Extract the [X, Y] coordinate from the center of the cell holding the provided text.  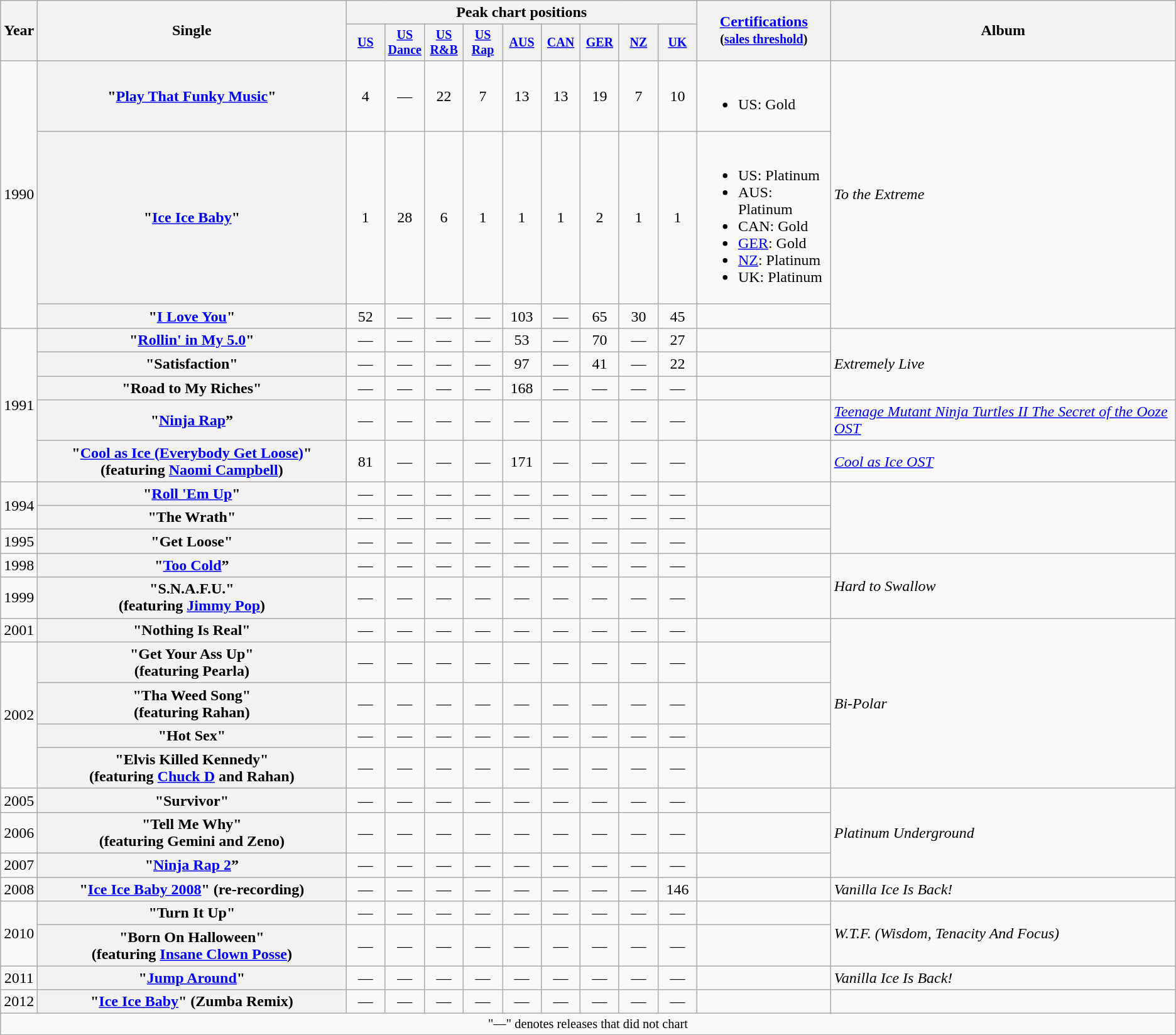
Cool as Ice OST [1003, 461]
Album [1003, 31]
US: Gold [764, 95]
"Jump Around" [192, 978]
"Play That Funky Music" [192, 95]
168 [522, 388]
Platinum Underground [1003, 833]
"Satisfaction" [192, 364]
53 [522, 340]
Hard to Swallow [1003, 585]
To the Extreme [1003, 194]
"Turn It Up" [192, 913]
AUS [522, 43]
NZ [638, 43]
52 [366, 316]
28 [405, 217]
"Born On Halloween" (featuring Insane Clown Posse) [192, 946]
"Roll 'Em Up" [192, 494]
1999 [19, 598]
171 [522, 461]
W.T.F. (Wisdom, Tenacity And Focus) [1003, 933]
"Get Your Ass Up" (featuring Pearla) [192, 662]
"Ice Ice Baby 2008" (re-recording) [192, 889]
"—" denotes releases that did not chart [588, 1024]
Single [192, 31]
"S.N.A.F.U." (featuring Jimmy Pop) [192, 598]
"Cool as Ice (Everybody Get Loose)" (featuring Naomi Campbell) [192, 461]
Peak chart positions [521, 13]
"Ice Ice Baby" [192, 217]
"Ice Ice Baby" (Zumba Remix) [192, 1002]
"The Wrath" [192, 517]
6 [444, 217]
1990 [19, 194]
US Rap [483, 43]
"Nothing Is Real" [192, 630]
"Rollin' in My 5.0" [192, 340]
"Tell Me Why" (featuring Gemini and Zeno) [192, 833]
10 [677, 95]
"I Love You" [192, 316]
2012 [19, 1002]
Year [19, 31]
97 [522, 364]
"Hot Sex" [192, 735]
19 [600, 95]
Bi-Polar [1003, 703]
US R&B [444, 43]
81 [366, 461]
Certifications(sales threshold) [764, 31]
70 [600, 340]
4 [366, 95]
1994 [19, 506]
2008 [19, 889]
2010 [19, 933]
US [366, 43]
2007 [19, 865]
"Too Cold” [192, 565]
"Get Loose" [192, 541]
41 [600, 364]
2011 [19, 978]
US Dance [405, 43]
103 [522, 316]
"Survivor" [192, 800]
"Tha Weed Song" (featuring Rahan) [192, 703]
65 [600, 316]
2001 [19, 630]
1998 [19, 565]
1995 [19, 541]
Teenage Mutant Ninja Turtles II The Secret of the Ooze OST [1003, 421]
1991 [19, 404]
"Ninja Rap 2” [192, 865]
2005 [19, 800]
2 [600, 217]
UK [677, 43]
2006 [19, 833]
"Elvis Killed Kennedy" (featuring Chuck D and Rahan) [192, 767]
CAN [561, 43]
"Ninja Rap” [192, 421]
30 [638, 316]
27 [677, 340]
2002 [19, 715]
"Road to My Riches" [192, 388]
Extremely Live [1003, 364]
GER [600, 43]
US: PlatinumAUS: PlatinumCAN: GoldGER: GoldNZ: PlatinumUK: Platinum [764, 217]
45 [677, 316]
146 [677, 889]
